Return (X, Y) of the center of cell containing provided text 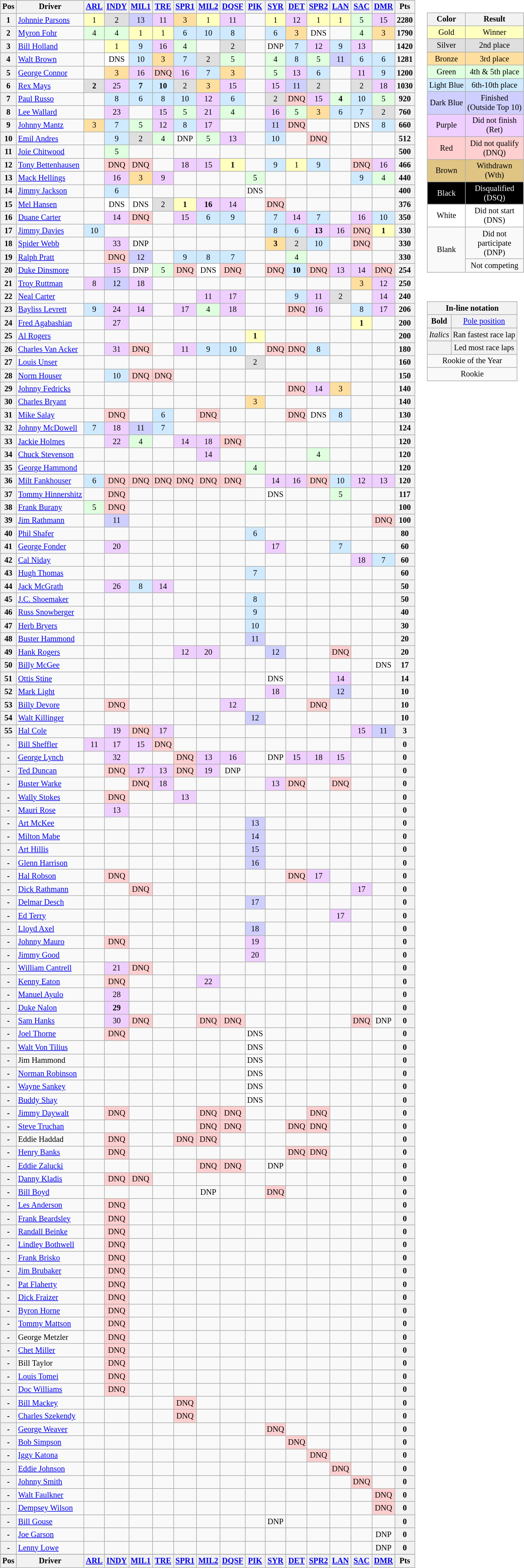
Bill Mackey (50, 1403)
Jimmy Good (50, 955)
Bill Holland (50, 47)
Louis Unser (50, 362)
Ottis Stine (50, 679)
Color (446, 19)
46 (8, 613)
Bold (439, 321)
Did not finish(Ret) (494, 126)
Joie Chitwood (50, 152)
130 (405, 415)
Black (446, 193)
Duke Dinsmore (50, 270)
150 (405, 376)
512 (405, 139)
Paul Russo (50, 99)
Mack Hellings (50, 178)
Did notparticipate(DNP) (494, 243)
Russ Snowberger (50, 613)
42 (8, 560)
47 (8, 626)
Troy Ruttman (50, 283)
Duke Nalon (50, 1008)
54 (8, 718)
Did not qualify(DNQ) (494, 148)
Walt Faulkner (50, 1495)
Result (494, 19)
Charles Bryant (50, 402)
Jackie Holmes (50, 441)
Jim Brubaker (50, 1271)
Lee Wallard (50, 112)
48 (8, 639)
Rex Mays (50, 86)
Jack McGrath (50, 587)
Milton Mabe (50, 837)
George Metzler (50, 1337)
1281 (405, 59)
Joe Garson (50, 1535)
250 (405, 283)
376 (405, 204)
Manuel Ayulo (50, 995)
350 (405, 218)
George Weaver (50, 1429)
Duane Carter (50, 218)
Lloyd Axel (50, 929)
Bob Simpson (50, 1442)
Johnny Mauro (50, 942)
Ran fastest race lap (484, 335)
Dark Blue (446, 103)
Myron Fohr (50, 33)
Art McKee (50, 823)
34 (8, 455)
Silver (446, 45)
Kenny Eaton (50, 981)
Delmar Desch (50, 902)
Eddie Zalucki (50, 1166)
Brown (446, 171)
Walt Von Tilius (50, 1047)
Spider Webb (50, 244)
Jim Rathmann (50, 520)
Rookie of the Year (472, 361)
William Cantrell (50, 969)
Johnny Mantz (50, 126)
1420 (405, 47)
760 (405, 112)
Led most race laps (484, 348)
44 (8, 587)
George Lynch (50, 758)
Chet Miller (50, 1350)
Charles Szekendy (50, 1416)
51 (8, 679)
Mike Salay (50, 415)
Jim Hammond (50, 1060)
Henry Banks (50, 1153)
Walt Brown (50, 59)
Pole position (484, 321)
Buster Warke (50, 784)
Fred Agabashian (50, 323)
Jimmy Jackson (50, 191)
Byron Horne (50, 1311)
Lenny Lowe (50, 1548)
Billy McGee (50, 665)
1790 (405, 33)
Jimmy Davies (50, 231)
Billy Devore (50, 705)
43 (8, 573)
George Fonder (50, 547)
Mark Light (50, 692)
4th & 5th place (494, 72)
In-line notation (472, 308)
Eddie Johnson (50, 1469)
Dempsey Wilson (50, 1508)
Frank Brisko (50, 1258)
Buster Hammond (50, 639)
Joel Thorne (50, 1034)
Danny Kladis (50, 1179)
Hugh Thomas (50, 573)
Frank Beardsley (50, 1219)
Wayne Sankey (50, 1087)
Rookie (472, 374)
Johnnie Parsons (50, 20)
Green (446, 72)
Charles Van Acker (50, 349)
Hank Rogers (50, 652)
Walt Killinger (50, 718)
Johnny McDowell (50, 428)
180 (405, 349)
Bill Boyd (50, 1192)
Not competing (494, 266)
440 (405, 178)
Gold (446, 32)
Ed Terry (50, 916)
Steve Truchan (50, 1126)
Tommy Mattson (50, 1324)
Bill Sheffler (50, 744)
Sam Hanks (50, 1021)
Chuck Stevenson (50, 455)
Wally Stokes (50, 797)
Disqualified(DSQ) (494, 193)
Johnny Fedricks (50, 389)
38 (8, 508)
36 (8, 481)
80 (405, 534)
Purple (446, 126)
Hal Robson (50, 876)
Dick Rathmann (50, 889)
2nd place (494, 45)
52 (8, 692)
117 (405, 494)
George Hammond (50, 468)
240 (405, 297)
Mauri Rose (50, 810)
Iggy Katona (50, 1456)
6th-10th place (494, 85)
Italics (439, 335)
Bill Gouse (50, 1521)
Phil Shafer (50, 534)
Bayliss Levrett (50, 310)
124 (405, 428)
160 (405, 362)
3rd place (494, 59)
Ted Duncan (50, 771)
Milt Fankhouser (50, 481)
Buddy Shay (50, 1100)
Neal Carter (50, 297)
Doc Williams (50, 1390)
Mel Hansen (50, 204)
Hal Cole (50, 731)
920 (405, 99)
Tony Bettenhausen (50, 165)
35 (8, 468)
White (446, 216)
Bill Taylor (50, 1363)
Blank (446, 250)
Emil Andres (50, 139)
Norman Robinson (50, 1074)
466 (405, 165)
400 (405, 191)
37 (8, 494)
Dick Fraizer (50, 1298)
J.C. Shoemaker (50, 599)
Withdrawn(Wth) (494, 171)
Les Anderson (50, 1205)
1200 (405, 73)
254 (405, 270)
Eddie Haddad (50, 1140)
2280 (405, 20)
Cal Niday (50, 560)
Art Hillis (50, 850)
39 (8, 520)
500 (405, 152)
Johnny Smith (50, 1482)
Norm Houser (50, 376)
55 (8, 731)
Tommy Hinnershitz (50, 494)
Jimmy Daywalt (50, 1113)
45 (8, 599)
Ralph Pratt (50, 257)
Herb Bryers (50, 626)
Red (446, 148)
Bronze (446, 59)
53 (8, 705)
Light Blue (446, 85)
206 (405, 310)
Lindley Bothwell (50, 1245)
Glenn Harrison (50, 863)
1030 (405, 86)
Did not start(DNS) (494, 216)
Louis Tomei (50, 1377)
Winner (494, 32)
Frank Burany (50, 508)
Randall Beinke (50, 1232)
41 (8, 547)
49 (8, 652)
Al Rogers (50, 336)
Pat Flaherty (50, 1284)
660 (405, 126)
George Connor (50, 73)
Finished(Outside Top 10) (494, 103)
